Provide the (x, y) coordinate of the cell's center where the given text is located.  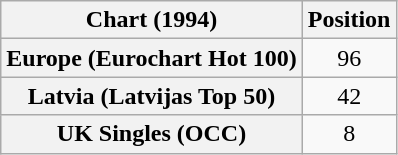
8 (349, 134)
Latvia (Latvijas Top 50) (152, 96)
Position (349, 20)
UK Singles (OCC) (152, 134)
42 (349, 96)
96 (349, 58)
Europe (Eurochart Hot 100) (152, 58)
Chart (1994) (152, 20)
